Pinpoint the cell where the given text exists, returning its [x, y] midpoint coordinate. 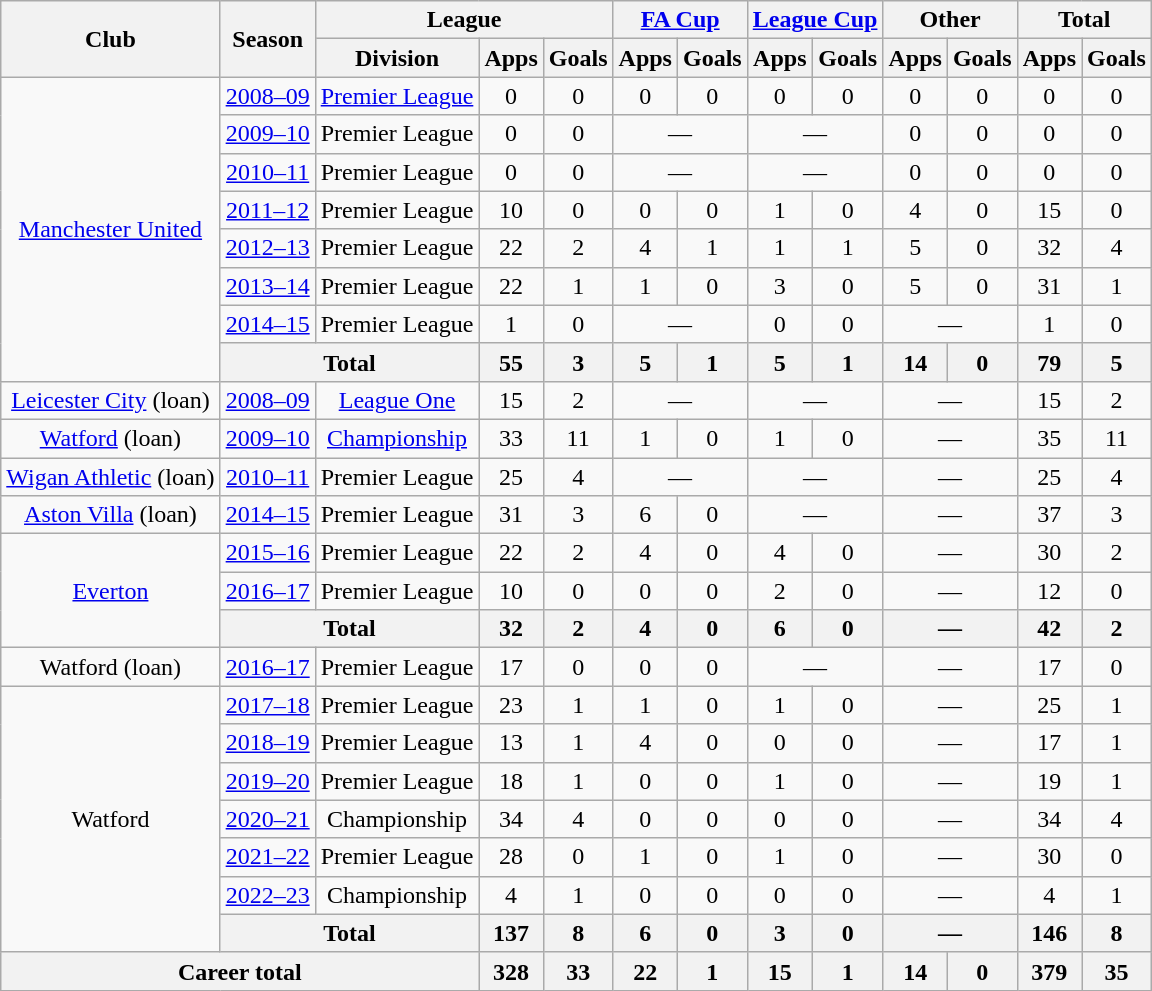
2018–19 [268, 743]
79 [1049, 362]
Aston Villa (loan) [110, 515]
Other [950, 20]
12 [1049, 591]
379 [1049, 971]
Wigan Athletic (loan) [110, 477]
55 [511, 362]
2022–23 [268, 895]
146 [1049, 933]
FA Cup [680, 20]
2021–22 [268, 857]
2019–20 [268, 781]
Watford [110, 819]
League [464, 20]
2013–14 [268, 286]
137 [511, 933]
2012–13 [268, 248]
Leicester City (loan) [110, 400]
28 [511, 857]
League Cup [815, 20]
2011–12 [268, 210]
328 [511, 971]
2015–16 [268, 553]
13 [511, 743]
18 [511, 781]
Manchester United [110, 229]
42 [1049, 629]
23 [511, 705]
Club [110, 39]
Division [397, 58]
37 [1049, 515]
Career total [240, 971]
Season [268, 39]
League One [397, 400]
2017–18 [268, 705]
Everton [110, 591]
2020–21 [268, 819]
19 [1049, 781]
